Identify which cell holds the provided text, then report its (x, y) central coordinate. 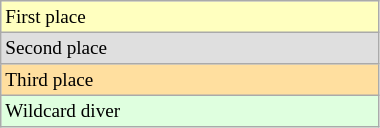
Wildcard diver (190, 111)
Third place (190, 80)
First place (190, 17)
Second place (190, 48)
